Identify which cell holds the provided text, then report its [X, Y] central coordinate. 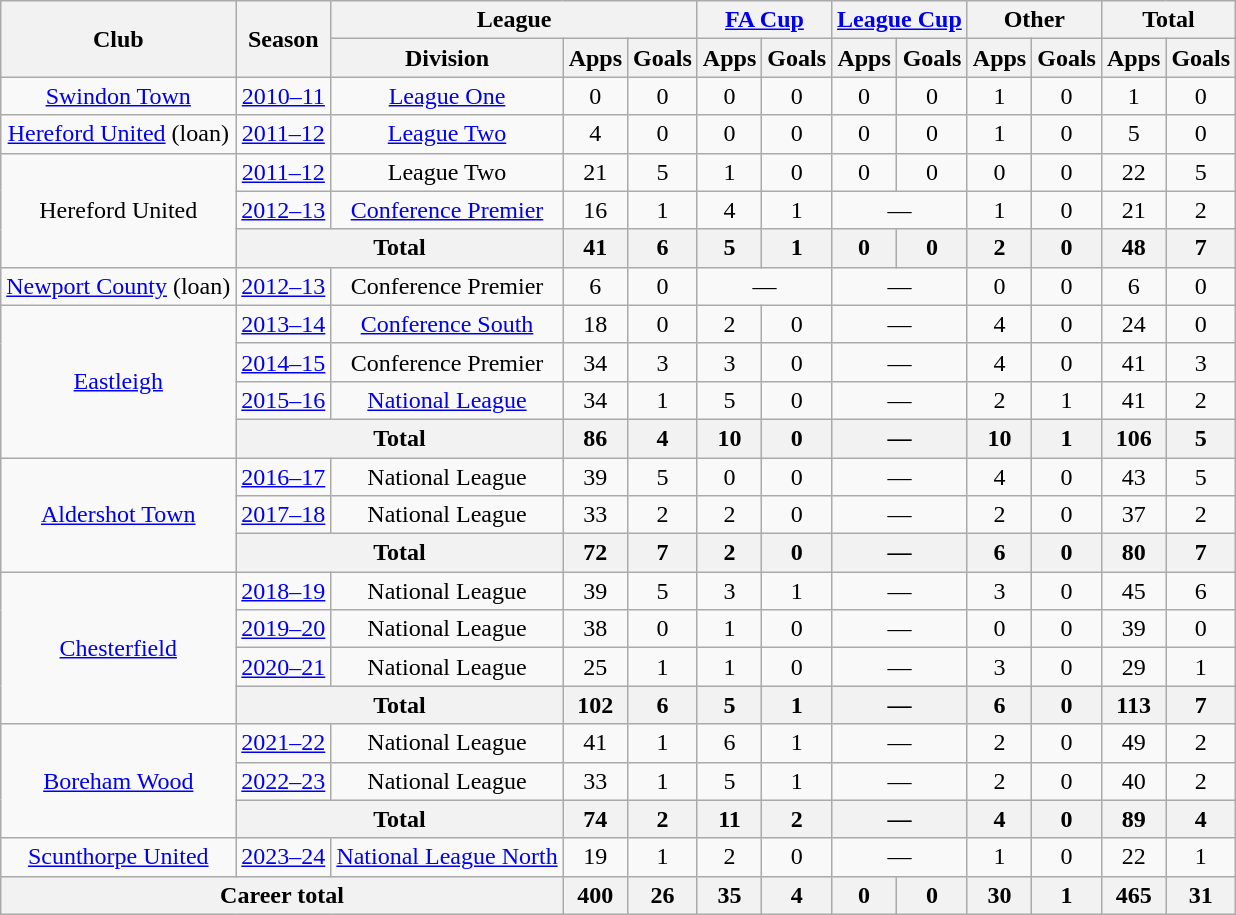
38 [595, 629]
League [514, 20]
18 [595, 324]
2018–19 [284, 591]
2017–18 [284, 515]
74 [595, 819]
2023–24 [284, 857]
45 [1133, 591]
40 [1133, 781]
Chesterfield [118, 648]
35 [729, 895]
29 [1133, 667]
113 [1133, 705]
37 [1133, 515]
43 [1133, 477]
2013–14 [284, 324]
465 [1133, 895]
24 [1133, 324]
26 [663, 895]
Club [118, 39]
72 [595, 553]
2022–23 [284, 781]
Newport County (loan) [118, 286]
Hereford United (loan) [118, 134]
Swindon Town [118, 96]
31 [1201, 895]
Career total [282, 895]
400 [595, 895]
30 [999, 895]
2016–17 [284, 477]
League One [447, 96]
Division [447, 58]
25 [595, 667]
National League North [447, 857]
Hereford United [118, 210]
Boreham Wood [118, 781]
Aldershot Town [118, 515]
Other [1034, 20]
16 [595, 210]
86 [595, 438]
FA Cup [764, 20]
Scunthorpe United [118, 857]
11 [729, 819]
Season [284, 39]
49 [1133, 743]
2021–22 [284, 743]
2015–16 [284, 400]
80 [1133, 553]
League Cup [900, 20]
2020–21 [284, 667]
106 [1133, 438]
Eastleigh [118, 381]
19 [595, 857]
2010–11 [284, 96]
48 [1133, 248]
102 [595, 705]
Conference South [447, 324]
89 [1133, 819]
2019–20 [284, 629]
2014–15 [284, 362]
